For the text-containing cell, return its midpoint in (X, Y) coordinate format. 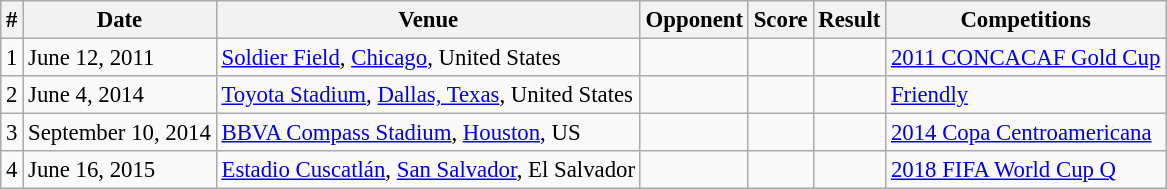
2014 Copa Centroamericana (1026, 133)
4 (12, 170)
Friendly (1026, 95)
Estadio Cuscatlán, San Salvador, El Salvador (428, 170)
2011 CONCACAF Gold Cup (1026, 58)
Venue (428, 20)
Competitions (1026, 20)
BBVA Compass Stadium, Houston, US (428, 133)
Date (120, 20)
Soldier Field, Chicago, United States (428, 58)
2 (12, 95)
3 (12, 133)
2018 FIFA World Cup Q (1026, 170)
1 (12, 58)
September 10, 2014 (120, 133)
June 4, 2014 (120, 95)
June 16, 2015 (120, 170)
Toyota Stadium, Dallas, Texas, United States (428, 95)
June 12, 2011 (120, 58)
Score (780, 20)
# (12, 20)
Opponent (694, 20)
Result (850, 20)
